Extract the (x, y) coordinate from the center of the cell holding the provided text.  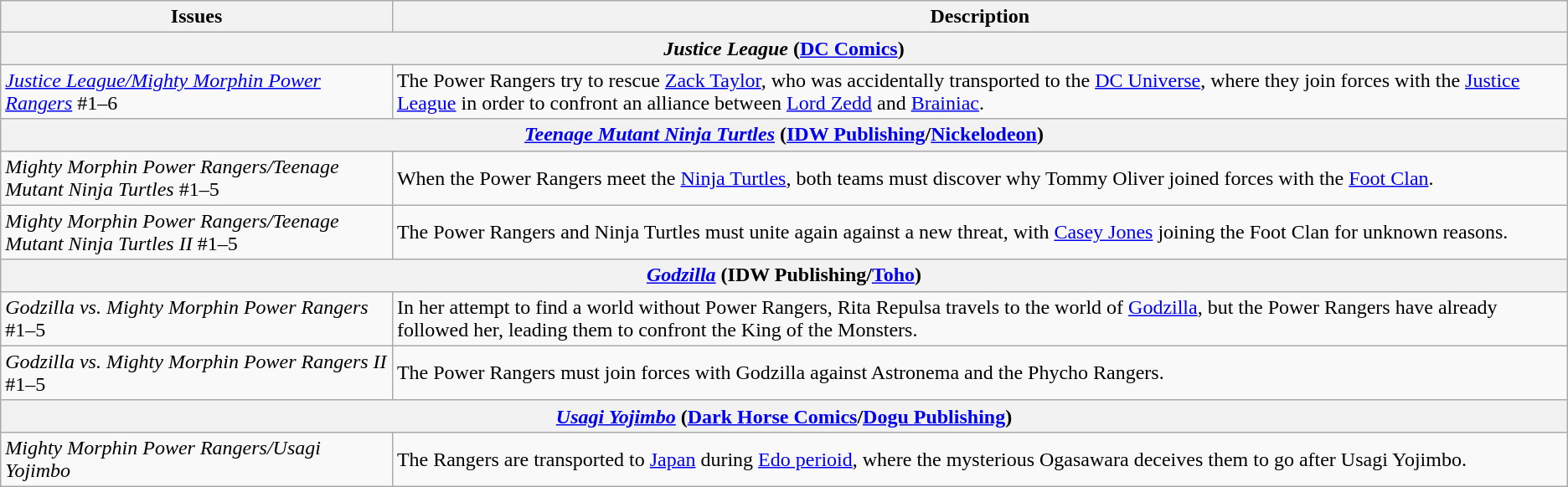
Godzilla vs. Mighty Morphin Power Rangers #1–5 (197, 318)
The Rangers are transported to Japan during Edo perioid, where the mysterious Ogasawara deceives them to go after Usagi Yojimbo. (980, 459)
Justice League (DC Comics) (784, 49)
Mighty Morphin Power Rangers/Teenage Mutant Ninja Turtles II #1–5 (197, 233)
Teenage Mutant Ninja Turtles (IDW Publishing/Nickelodeon) (784, 135)
Godzilla vs. Mighty Morphin Power Rangers II #1–5 (197, 373)
The Power Rangers must join forces with Godzilla against Astronema and the Phycho Rangers. (980, 373)
Issues (197, 17)
Mighty Morphin Power Rangers/Usagi Yojimbo (197, 459)
When the Power Rangers meet the Ninja Turtles, both teams must discover why Tommy Oliver joined forces with the Foot Clan. (980, 177)
Description (980, 17)
Usagi Yojimbo (Dark Horse Comics/Dogu Publishing) (784, 416)
Mighty Morphin Power Rangers/Teenage Mutant Ninja Turtles #1–5 (197, 177)
Justice League/Mighty Morphin Power Rangers #1–6 (197, 92)
The Power Rangers and Ninja Turtles must unite again against a new threat, with Casey Jones joining the Foot Clan for unknown reasons. (980, 233)
Godzilla (IDW Publishing/Toho) (784, 275)
